Pinpoint the cell where the given text exists, returning its [x, y] midpoint coordinate. 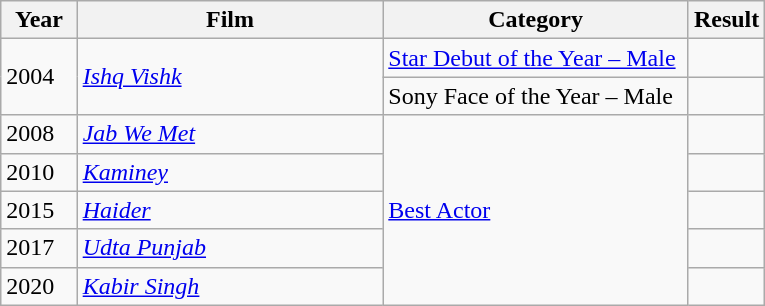
Star Debut of the Year – Male [536, 58]
2004 [39, 77]
Film [230, 20]
2008 [39, 134]
2015 [39, 210]
Result [726, 20]
Udta Punjab [230, 248]
Kaminey [230, 172]
Ishq Vishk [230, 77]
Kabir Singh [230, 286]
Category [536, 20]
Year [39, 20]
Best Actor [536, 210]
Haider [230, 210]
2020 [39, 286]
2010 [39, 172]
Jab We Met [230, 134]
Sony Face of the Year – Male [536, 96]
2017 [39, 248]
